Scan for the cell matching the given text and deliver its [x, y] coordinate at center. 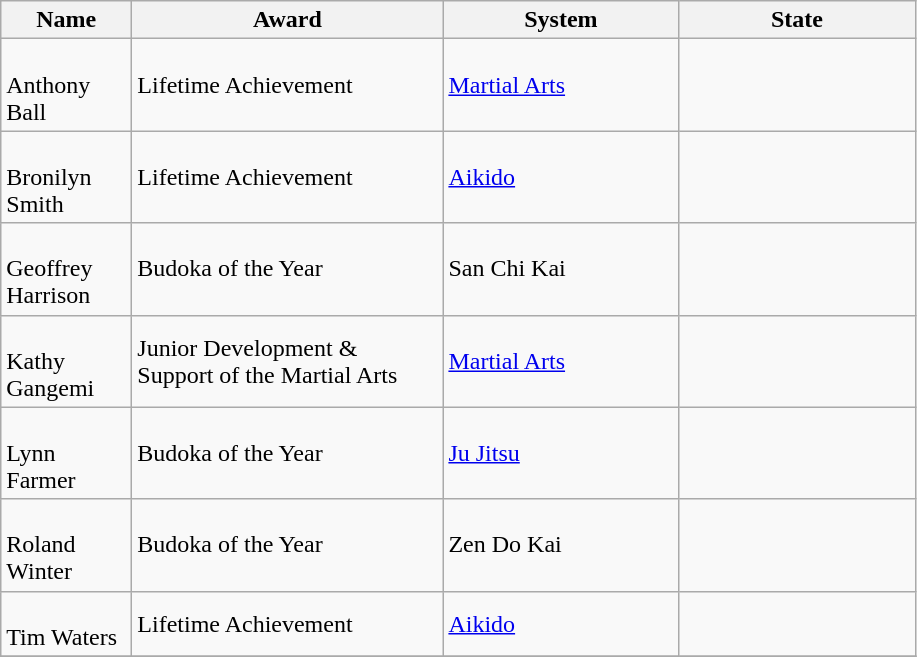
System [561, 20]
Geoffrey Harrison [66, 269]
Bronilyn Smith [66, 177]
Award [288, 20]
Anthony Ball [66, 85]
Tim Waters [66, 624]
Roland Winter [66, 545]
Kathy Gangemi [66, 361]
Ju Jitsu [561, 453]
Lynn Farmer [66, 453]
Junior Development & Support of the Martial Arts [288, 361]
Name [66, 20]
State [797, 20]
San Chi Kai [561, 269]
Zen Do Kai [561, 545]
